For the text-containing cell, return its midpoint in [X, Y] coordinate format. 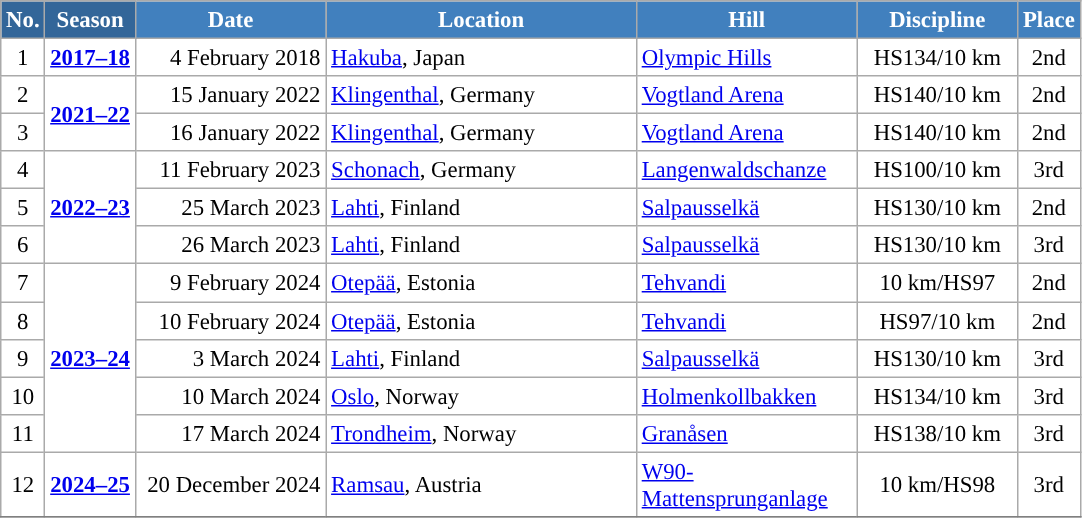
Hakuba, Japan [482, 58]
Date [230, 20]
3 March 2024 [230, 358]
5 [23, 208]
10 March 2024 [230, 396]
15 January 2022 [230, 95]
Ramsau, Austria [482, 484]
Hill [746, 20]
9 February 2024 [230, 283]
3 [23, 133]
7 [23, 283]
2022–23 [90, 208]
17 March 2024 [230, 433]
2017–18 [90, 58]
26 March 2023 [230, 245]
Langenwaldschanze [746, 170]
1 [23, 58]
Schonach, Germany [482, 170]
2021–22 [90, 114]
10 February 2024 [230, 321]
12 [23, 484]
Granåsen [746, 433]
4 February 2018 [230, 58]
2023–24 [90, 358]
Trondheim, Norway [482, 433]
Oslo, Norway [482, 396]
HS138/10 km [938, 433]
HS100/10 km [938, 170]
16 January 2022 [230, 133]
10 km/HS98 [938, 484]
Holmenkollbakken [746, 396]
8 [23, 321]
Season [90, 20]
11 February 2023 [230, 170]
HS97/10 km [938, 321]
No. [23, 20]
Place [1049, 20]
25 March 2023 [230, 208]
Location [482, 20]
2 [23, 95]
Discipline [938, 20]
11 [23, 433]
W90-Mattensprunganlage [746, 484]
Olympic Hills [746, 58]
9 [23, 358]
20 December 2024 [230, 484]
10 km/HS97 [938, 283]
2024–25 [90, 484]
10 [23, 396]
6 [23, 245]
4 [23, 170]
